Scan for the cell matching the given text and deliver its [x, y] coordinate at center. 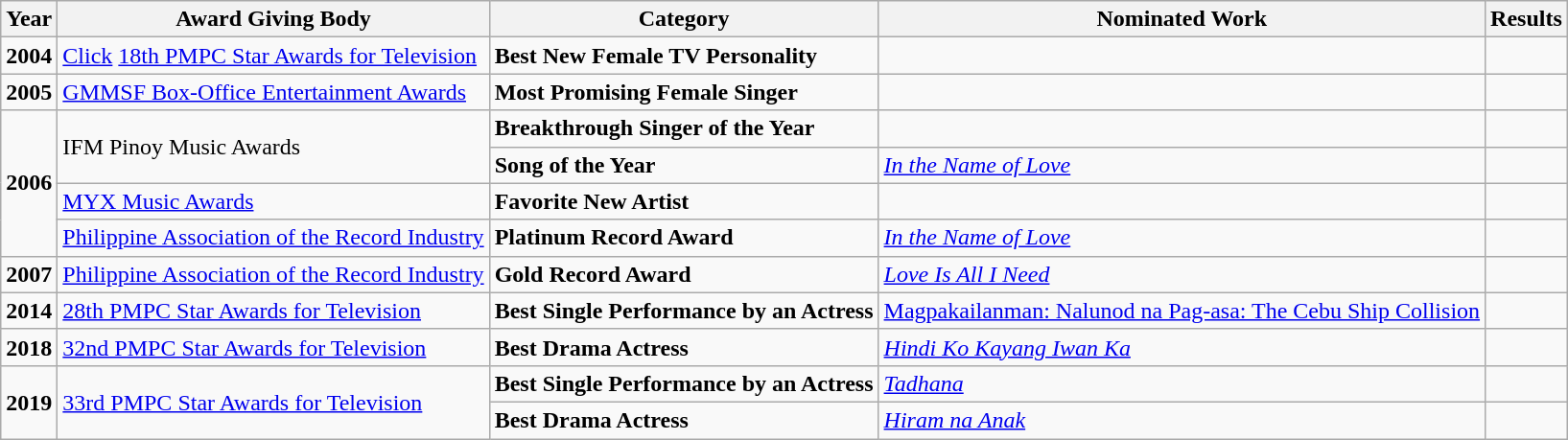
32nd PMPC Star Awards for Television [273, 347]
2006 [29, 183]
Magpakailanman: Nalunod na Pag-asa: The Cebu Ship Collision [1182, 311]
Gold Record Award [684, 274]
Most Promising Female Singer [684, 92]
Category [684, 19]
Year [29, 19]
2019 [29, 402]
IFM Pinoy Music Awards [273, 147]
Award Giving Body [273, 19]
Song of the Year [684, 165]
2005 [29, 92]
2007 [29, 274]
Hindi Ko Kayang Iwan Ka [1182, 347]
Nominated Work [1182, 19]
Tadhana [1182, 383]
Best New Female TV Personality [684, 56]
2004 [29, 56]
28th PMPC Star Awards for Television [273, 311]
Click 18th PMPC Star Awards for Television [273, 56]
Platinum Record Award [684, 238]
Breakthrough Singer of the Year [684, 128]
GMMSF Box-Office Entertainment Awards [273, 92]
MYX Music Awards [273, 201]
Favorite New Artist [684, 201]
Hiram na Anak [1182, 420]
Results [1527, 19]
2018 [29, 347]
Love Is All I Need [1182, 274]
33rd PMPC Star Awards for Television [273, 402]
2014 [29, 311]
